Find where the given text appears and provide that cell's center as (X, Y) coordinate. 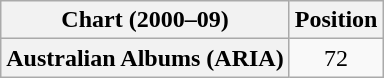
Position (336, 20)
Chart (2000–09) (145, 20)
Australian Albums (ARIA) (145, 58)
72 (336, 58)
